Determine the (x, y) coordinate at the center of the cell enclosing the given text.  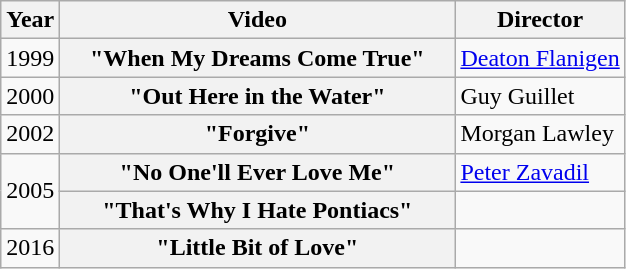
Video (258, 20)
Morgan Lawley (540, 134)
"Out Here in the Water" (258, 96)
Year (30, 20)
Peter Zavadil (540, 172)
2000 (30, 96)
"That's Why I Hate Pontiacs" (258, 210)
2016 (30, 248)
"No One'll Ever Love Me" (258, 172)
Guy Guillet (540, 96)
1999 (30, 58)
Deaton Flanigen (540, 58)
2002 (30, 134)
"Little Bit of Love" (258, 248)
"Forgive" (258, 134)
2005 (30, 191)
Director (540, 20)
"When My Dreams Come True" (258, 58)
